For the text-containing cell, return its midpoint in [x, y] coordinate format. 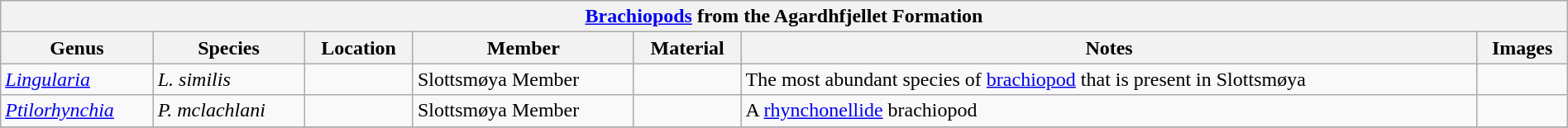
Images [1522, 48]
Location [359, 48]
The most abundant species of brachiopod that is present in Slottsmøya [1109, 79]
Brachiopods from the Agardhfjellet Formation [784, 17]
Ptilorhynchia [77, 111]
A rhynchonellide brachiopod [1109, 111]
Material [687, 48]
Species [228, 48]
L. similis [228, 79]
Genus [77, 48]
Notes [1109, 48]
Member [523, 48]
Lingularia [77, 79]
P. mclachlani [228, 111]
